Locate the cell with the specified text and output its (X, Y) center coordinate. 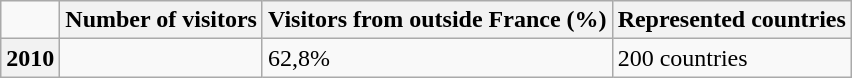
2010 (30, 58)
Number of visitors (162, 20)
Represented countries (732, 20)
62,8% (437, 58)
200 countries (732, 58)
Visitors from outside France (%) (437, 20)
